Output the [x, y] coordinate of the center of the cell containing the given text.  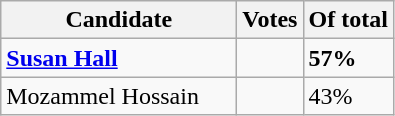
57% [348, 58]
Mozammel Hossain [119, 96]
Votes [270, 20]
Of total [348, 20]
Susan Hall [119, 58]
Candidate [119, 20]
43% [348, 96]
